Output the [X, Y] coordinate of the center of the cell containing the given text.  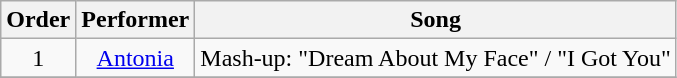
Mash-up: "Dream About My Face" / "I Got You" [436, 58]
1 [38, 58]
Antonia [136, 58]
Performer [136, 20]
Song [436, 20]
Order [38, 20]
